Identify which cell holds the provided text, then report its (X, Y) central coordinate. 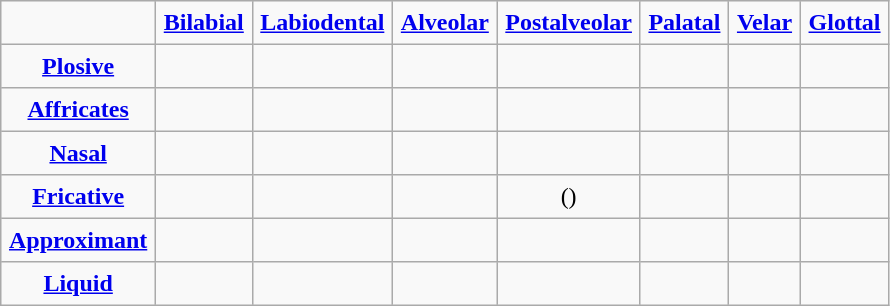
Labiodental (322, 23)
Alveolar (445, 23)
Nasal (78, 153)
Postalveolar (568, 23)
() (568, 197)
Fricative (78, 197)
Plosive (78, 66)
Bilabial (204, 23)
Glottal (844, 23)
Affricates (78, 110)
Palatal (684, 23)
Velar (765, 23)
Liquid (78, 284)
Approximant (78, 240)
